Return the [X, Y] coordinate for the center point of the cell that contains the specified text.  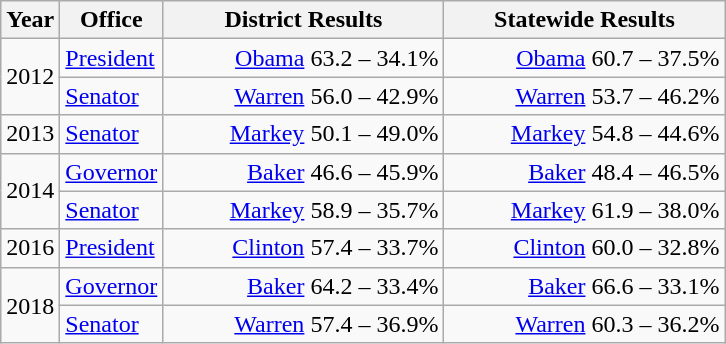
Markey 50.1 – 49.0% [304, 134]
Warren 60.3 – 36.2% [584, 324]
Warren 57.4 – 36.9% [304, 324]
Clinton 60.0 – 32.8% [584, 248]
Warren 53.7 – 46.2% [584, 96]
Markey 61.9 – 38.0% [584, 210]
Obama 60.7 – 37.5% [584, 58]
Baker 64.2 – 33.4% [304, 286]
Markey 54.8 – 44.6% [584, 134]
2013 [30, 134]
Baker 46.6 – 45.9% [304, 172]
Clinton 57.4 – 33.7% [304, 248]
Obama 63.2 – 34.1% [304, 58]
Baker 66.6 – 33.1% [584, 286]
District Results [304, 20]
2014 [30, 191]
2018 [30, 305]
Statewide Results [584, 20]
Year [30, 20]
Office [112, 20]
Markey 58.9 – 35.7% [304, 210]
2012 [30, 77]
Warren 56.0 – 42.9% [304, 96]
Baker 48.4 – 46.5% [584, 172]
2016 [30, 248]
